Capture the cell that displays the provided text and extract its [X, Y] central coordinate. 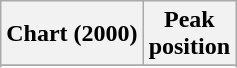
Chart (2000) [72, 34]
Peakposition [189, 34]
